Capture the cell that displays the provided text and extract its [X, Y] central coordinate. 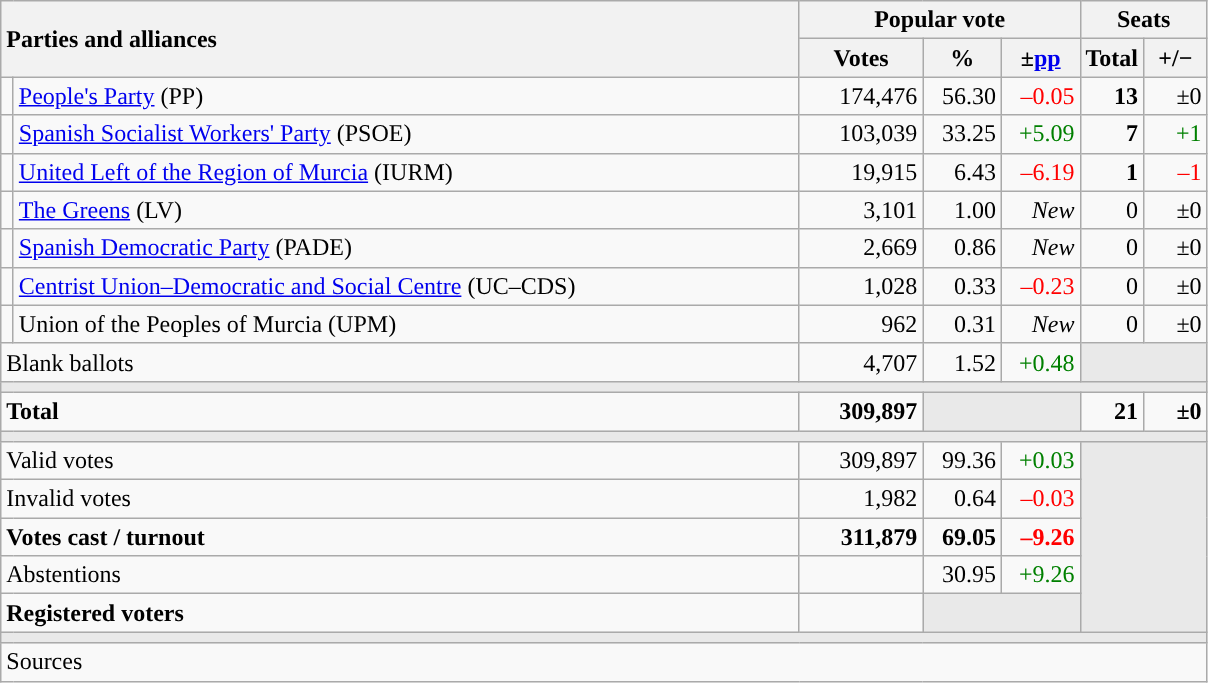
+0.48 [1040, 362]
1.00 [962, 210]
–1 [1176, 172]
Blank ballots [400, 362]
0.31 [962, 324]
±pp [1040, 58]
Seats [1144, 20]
1 [1112, 172]
311,879 [861, 537]
–0.23 [1040, 286]
Registered voters [400, 613]
+9.26 [1040, 575]
–6.19 [1040, 172]
Valid votes [400, 461]
Centrist Union–Democratic and Social Centre (UC–CDS) [406, 286]
–0.05 [1040, 96]
1,028 [861, 286]
People's Party (PP) [406, 96]
3,101 [861, 210]
Votes cast / turnout [400, 537]
Popular vote [940, 20]
+0.03 [1040, 461]
0.64 [962, 499]
Union of the Peoples of Murcia (UPM) [406, 324]
21 [1112, 411]
174,476 [861, 96]
13 [1112, 96]
56.30 [962, 96]
19,915 [861, 172]
Parties and alliances [400, 39]
% [962, 58]
0.33 [962, 286]
United Left of the Region of Murcia (IURM) [406, 172]
1.52 [962, 362]
103,039 [861, 134]
33.25 [962, 134]
69.05 [962, 537]
Abstentions [400, 575]
Spanish Socialist Workers' Party (PSOE) [406, 134]
Invalid votes [400, 499]
0.86 [962, 248]
+/− [1176, 58]
Votes [861, 58]
Spanish Democratic Party (PADE) [406, 248]
30.95 [962, 575]
+1 [1176, 134]
2,669 [861, 248]
The Greens (LV) [406, 210]
4,707 [861, 362]
99.36 [962, 461]
7 [1112, 134]
1,982 [861, 499]
962 [861, 324]
Sources [604, 662]
–0.03 [1040, 499]
6.43 [962, 172]
+5.09 [1040, 134]
–9.26 [1040, 537]
